Capture the cell that displays the provided text and extract its (x, y) central coordinate. 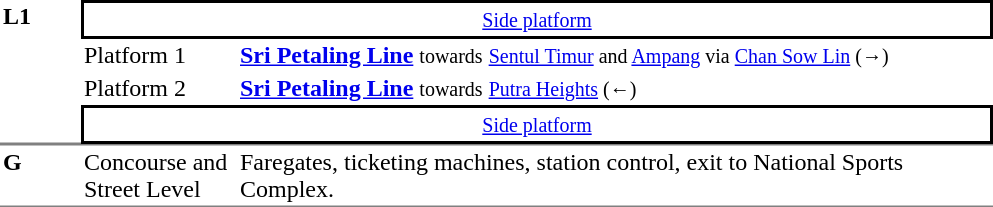
G (40, 176)
L1 (40, 72)
Sri Petaling Line towards Sentul Timur and Ampang via Chan Sow Lin (→) (615, 56)
Platform 2 (159, 88)
Sri Petaling Line towards Putra Heights (←) (615, 88)
Concourse and Street Level (159, 176)
Platform 1 (159, 56)
Faregates, ticketing machines, station control, exit to National Sports Complex. (615, 176)
